Determine the [X, Y] coordinate at the center of the cell enclosing the given text.  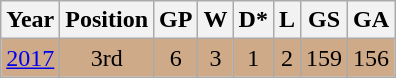
1 [253, 58]
Year [30, 20]
6 [176, 58]
159 [324, 58]
L [286, 20]
3rd [107, 58]
D* [253, 20]
GP [176, 20]
Position [107, 20]
3 [216, 58]
GS [324, 20]
2017 [30, 58]
156 [372, 58]
W [216, 20]
GA [372, 20]
2 [286, 58]
